From the cell containing the given text, extract its center point as (X, Y) coordinate. 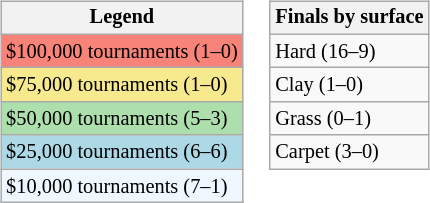
$75,000 tournaments (1–0) (122, 85)
Grass (0–1) (349, 119)
Legend (122, 18)
Hard (16–9) (349, 51)
$25,000 tournaments (6–6) (122, 152)
$10,000 tournaments (7–1) (122, 186)
Carpet (3–0) (349, 152)
$100,000 tournaments (1–0) (122, 51)
$50,000 tournaments (5–3) (122, 119)
Finals by surface (349, 18)
Clay (1–0) (349, 85)
